Detect which cell encompasses the target text, then output its [X, Y] center coordinate. 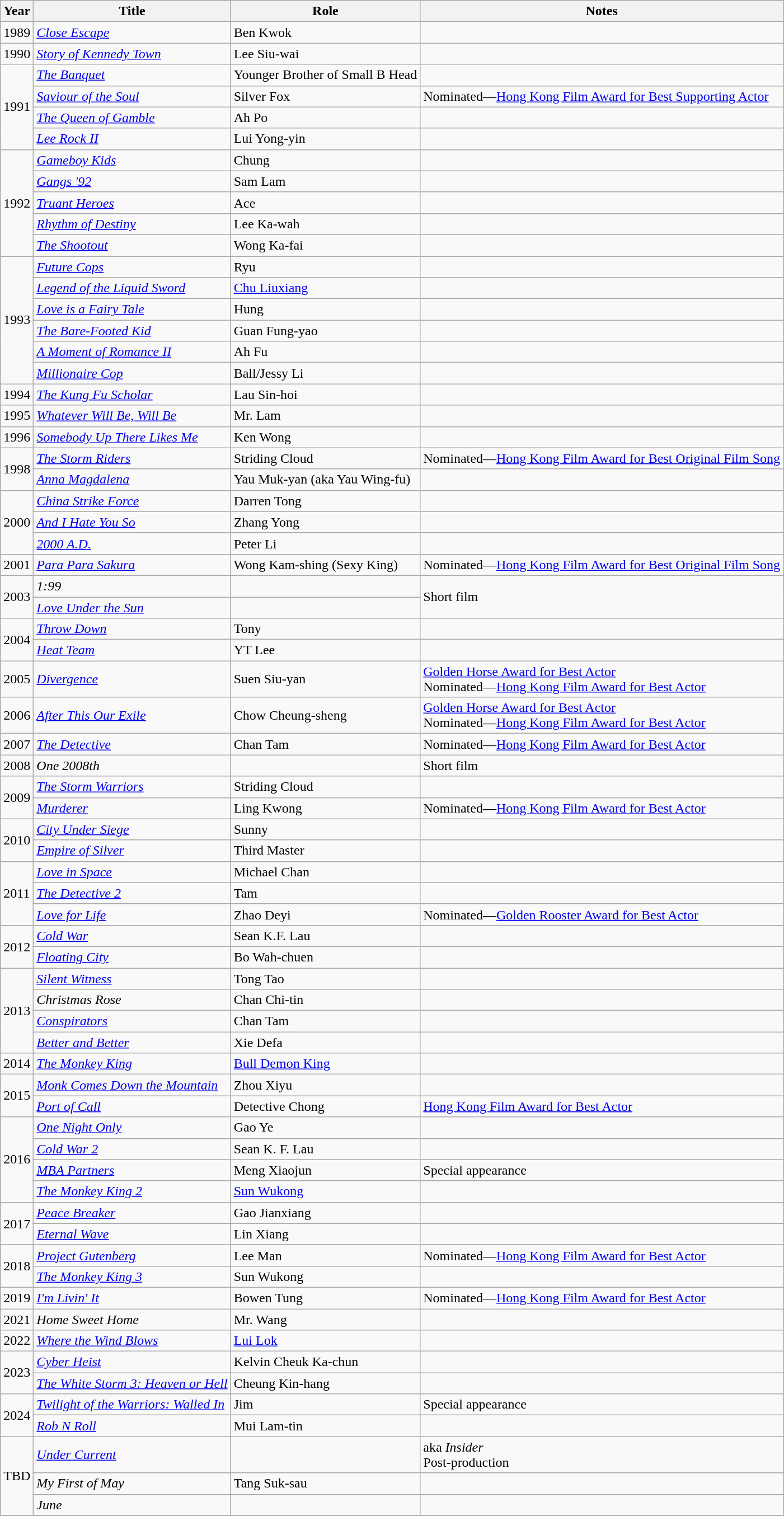
1993 [17, 320]
Xie Defa [326, 1043]
Bull Demon King [326, 1064]
China Strike Force [132, 501]
Whatever Will Be, Will Be [132, 416]
2011 [17, 893]
2009 [17, 797]
Murderer [132, 808]
2003 [17, 597]
And I Hate You So [132, 522]
After This Our Exile [132, 715]
2000 A.D. [132, 543]
Lee Siu-wai [326, 54]
Love in Space [132, 872]
Sean K. F. Lau [326, 1149]
Ace [326, 203]
Lee Ka-wah [326, 224]
Chu Liuxiang [326, 288]
2006 [17, 715]
Sunny [326, 829]
Throw Down [132, 629]
Under Current [132, 1455]
Conspirators [132, 1021]
Detective Chong [326, 1106]
Sam Lam [326, 181]
The Storm Warriors [132, 787]
The Kung Fu Scholar [132, 395]
Lau Sin-hoi [326, 395]
2017 [17, 1223]
1998 [17, 469]
2008 [17, 766]
Chung [326, 160]
The Monkey King 2 [132, 1191]
2010 [17, 840]
I'm Livin' It [132, 1298]
Lin Xiang [326, 1234]
Suen Siu-yan [326, 679]
Year [17, 11]
Lui Yong-yin [326, 139]
Eternal Wave [132, 1234]
2000 [17, 522]
1990 [17, 54]
Darren Tong [326, 501]
2013 [17, 1011]
2015 [17, 1096]
YT Lee [326, 650]
1992 [17, 203]
Port of Call [132, 1106]
The Shootout [132, 245]
Zhao Deyi [326, 914]
Love for Life [132, 914]
Story of Kennedy Town [132, 54]
2022 [17, 1341]
Cold War 2 [132, 1149]
1:99 [132, 586]
2014 [17, 1064]
Floating City [132, 957]
Kelvin Cheuk Ka-chun [326, 1362]
Cheung Kin-hang [326, 1383]
The Storm Riders [132, 458]
Nominated—Hong Kong Film Award for Best Supporting Actor [602, 96]
Peace Breaker [132, 1213]
Chow Cheung-sheng [326, 715]
Notes [602, 11]
Better and Better [132, 1043]
Meng Xiaojun [326, 1170]
Ryu [326, 267]
My First of May [132, 1484]
Ben Kwok [326, 32]
Monk Comes Down the Mountain [132, 1085]
Ah Po [326, 118]
Third Master [326, 851]
Heat Team [132, 650]
Tong Tao [326, 979]
Hung [326, 309]
1989 [17, 32]
Guan Fung-yao [326, 331]
Cyber Heist [132, 1362]
Lee Man [326, 1255]
Legend of the Liquid Sword [132, 288]
Younger Brother of Small B Head [326, 75]
Tang Suk-sau [326, 1484]
Millionaire Cop [132, 373]
A Moment of Romance II [132, 352]
Bo Wah-chuen [326, 957]
Somebody Up There Likes Me [132, 437]
Lee Rock II [132, 139]
Project Gutenberg [132, 1255]
MBA Partners [132, 1170]
Silent Witness [132, 979]
2007 [17, 744]
2018 [17, 1266]
Tony [326, 629]
Bowen Tung [326, 1298]
Silver Fox [326, 96]
2019 [17, 1298]
The Detective [132, 744]
Role [326, 11]
Empire of Silver [132, 851]
Where the Wind Blows [132, 1341]
2004 [17, 640]
1994 [17, 395]
Ling Kwong [326, 808]
2005 [17, 679]
Peter Li [326, 543]
One Night Only [132, 1128]
Jim [326, 1405]
The Bare-Footed Kid [132, 331]
Rhythm of Destiny [132, 224]
The White Storm 3: Heaven or Hell [132, 1383]
The Detective 2 [132, 893]
The Banquet [132, 75]
Lui Lok [326, 1341]
Para Para Sakura [132, 565]
June [132, 1505]
1995 [17, 416]
Mr. Lam [326, 416]
1991 [17, 107]
Hong Kong Film Award for Best Actor [602, 1106]
Love Under the Sun [132, 607]
One 2008th [132, 766]
Wong Ka-fai [326, 245]
2016 [17, 1160]
Wong Kam-shing (Sexy King) [326, 565]
Zhang Yong [326, 522]
Cold War [132, 936]
2024 [17, 1415]
Mr. Wang [326, 1319]
Ah Fu [326, 352]
Close Escape [132, 32]
Rob N Roll [132, 1426]
aka InsiderPost-production [602, 1455]
Divergence [132, 679]
Chan Chi-tin [326, 1000]
Love is a Fairy Tale [132, 309]
Ken Wong [326, 437]
Nominated—Golden Rooster Award for Best Actor [602, 914]
Ball/Jessy Li [326, 373]
1996 [17, 437]
2021 [17, 1319]
Gameboy Kids [132, 160]
Michael Chan [326, 872]
Mui Lam-tin [326, 1426]
2023 [17, 1373]
Twilight of the Warriors: Walled In [132, 1405]
The Queen of Gamble [132, 118]
Sean K.F. Lau [326, 936]
Gangs '92 [132, 181]
The Monkey King [132, 1064]
Gao Jianxiang [326, 1213]
Christmas Rose [132, 1000]
Yau Muk-yan (aka Yau Wing-fu) [326, 480]
2012 [17, 946]
Anna Magdalena [132, 480]
Zhou Xiyu [326, 1085]
Title [132, 11]
City Under Siege [132, 829]
2001 [17, 565]
TBD [17, 1476]
Truant Heroes [132, 203]
Future Cops [132, 267]
The Monkey King 3 [132, 1276]
Home Sweet Home [132, 1319]
Tam [326, 893]
Saviour of the Soul [132, 96]
Gao Ye [326, 1128]
